Identify which cell holds the provided text, then report its (X, Y) central coordinate. 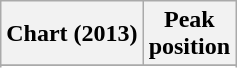
Chart (2013) (72, 34)
Peakposition (189, 34)
